Search for the cell housing the specified text and yield its (x, y) center coordinate. 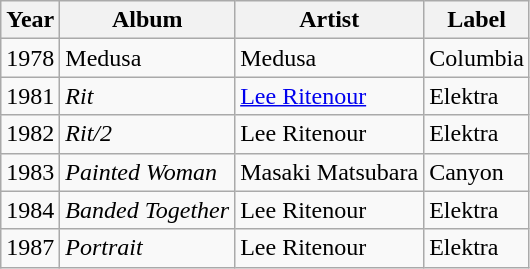
Label (477, 20)
Canyon (477, 172)
Album (148, 20)
1984 (30, 210)
Masaki Matsubara (330, 172)
1983 (30, 172)
Painted Woman (148, 172)
Columbia (477, 58)
Portrait (148, 248)
Banded Together (148, 210)
Rit/2 (148, 134)
1981 (30, 96)
1982 (30, 134)
Artist (330, 20)
Year (30, 20)
1978 (30, 58)
Rit (148, 96)
1987 (30, 248)
